Find where the given text appears and provide that cell's center as (x, y) coordinate. 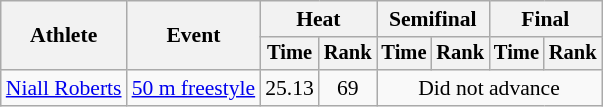
50 m freestyle (194, 88)
Final (545, 19)
Event (194, 36)
Heat (318, 19)
Niall Roberts (64, 88)
69 (348, 88)
Did not advance (488, 88)
Athlete (64, 36)
Semifinal (432, 19)
25.13 (290, 88)
